Determine the (X, Y) coordinate at the center of the cell enclosing the given text.  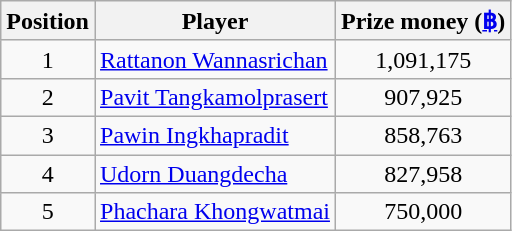
858,763 (422, 135)
Prize money (฿) (422, 21)
750,000 (422, 212)
1,091,175 (422, 59)
Phachara Khongwatmai (214, 212)
3 (48, 135)
Position (48, 21)
827,958 (422, 173)
4 (48, 173)
1 (48, 59)
Pawin Ingkhapradit (214, 135)
Rattanon Wannasrichan (214, 59)
907,925 (422, 97)
Player (214, 21)
Pavit Tangkamolprasert (214, 97)
2 (48, 97)
Udorn Duangdecha (214, 173)
5 (48, 212)
